Search for the cell housing the specified text and yield its [X, Y] center coordinate. 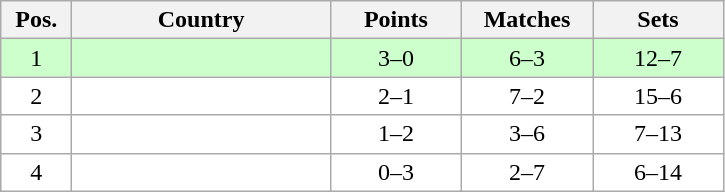
6–3 [526, 58]
Pos. [36, 20]
7–13 [658, 134]
Country [202, 20]
2 [36, 96]
1 [36, 58]
2–1 [396, 96]
3–6 [526, 134]
Sets [658, 20]
3 [36, 134]
15–6 [658, 96]
Matches [526, 20]
3–0 [396, 58]
1–2 [396, 134]
Points [396, 20]
2–7 [526, 172]
7–2 [526, 96]
12–7 [658, 58]
6–14 [658, 172]
4 [36, 172]
0–3 [396, 172]
